Capture the cell that displays the provided text and extract its (X, Y) central coordinate. 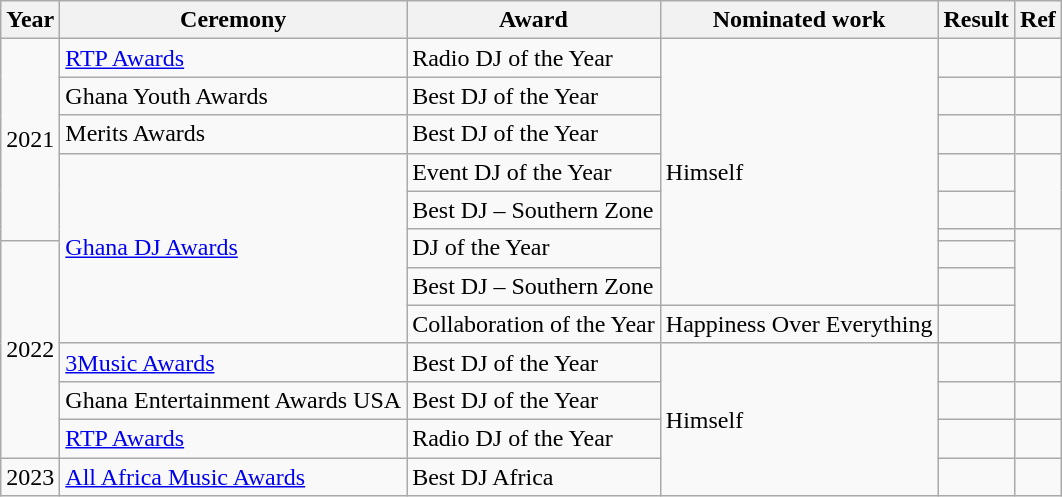
DJ of the Year (534, 248)
Ghana Entertainment Awards USA (234, 400)
2021 (30, 140)
Happiness Over Everything (799, 324)
Nominated work (799, 20)
Merits Awards (234, 134)
Award (534, 20)
Year (30, 20)
Best DJ Africa (534, 477)
Ghana Youth Awards (234, 96)
2023 (30, 477)
Event DJ of the Year (534, 172)
All Africa Music Awards (234, 477)
Ceremony (234, 20)
3Music Awards (234, 362)
2022 (30, 348)
Result (976, 20)
Ref (1038, 20)
Collaboration of the Year (534, 324)
Ghana DJ Awards (234, 248)
